From the cell containing the given text, extract its center point as [x, y] coordinate. 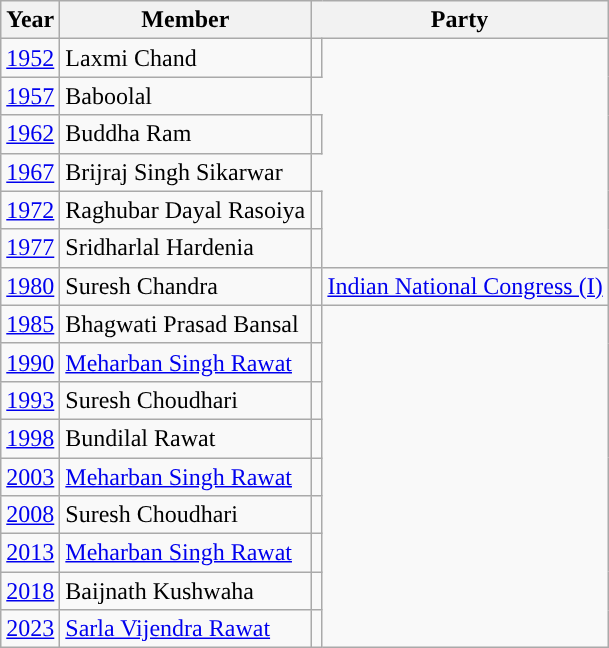
2013 [30, 553]
1980 [30, 286]
1990 [30, 362]
Party [460, 20]
Baboolal [186, 96]
Laxmi Chand [186, 58]
1993 [30, 400]
Member [186, 20]
1977 [30, 248]
1957 [30, 96]
Sridharlal Hardenia [186, 248]
1952 [30, 58]
2008 [30, 515]
Bhagwati Prasad Bansal [186, 324]
Indian National Congress (I) [465, 286]
Buddha Ram [186, 134]
Raghubar Dayal Rasoiya [186, 210]
2003 [30, 477]
1962 [30, 134]
Suresh Chandra [186, 286]
Baijnath Kushwaha [186, 591]
1967 [30, 172]
Bundilal Rawat [186, 438]
1998 [30, 438]
1972 [30, 210]
2023 [30, 629]
Year [30, 20]
2018 [30, 591]
1985 [30, 324]
Brijraj Singh Sikarwar [186, 172]
Sarla Vijendra Rawat [186, 629]
